Capture the cell that displays the provided text and extract its [x, y] central coordinate. 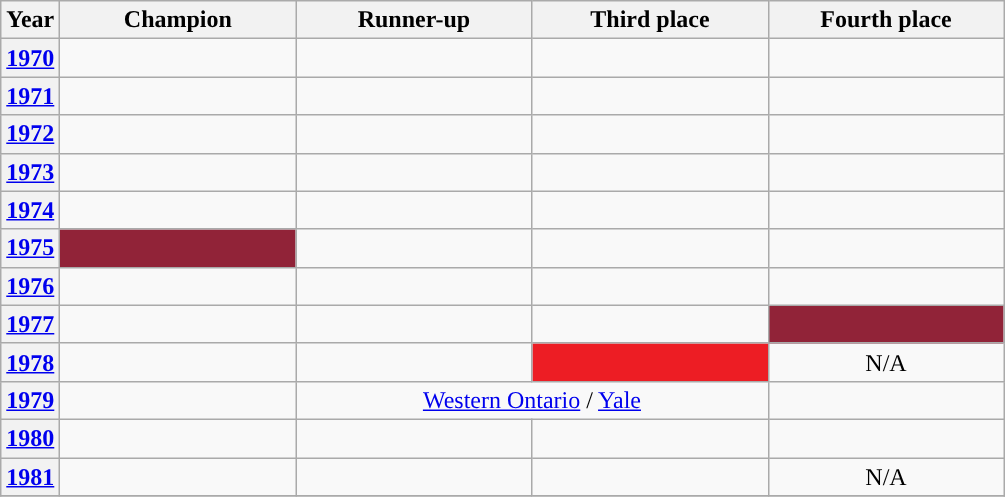
1972 [30, 134]
Western Ontario / Yale [532, 400]
Fourth place [886, 20]
Year [30, 20]
1981 [30, 477]
1979 [30, 400]
1976 [30, 286]
1971 [30, 96]
1975 [30, 248]
1980 [30, 438]
Champion [178, 20]
Third place [650, 20]
1974 [30, 210]
1978 [30, 362]
1977 [30, 324]
Runner-up [414, 20]
1970 [30, 58]
1973 [30, 172]
